Search for the cell housing the specified text and yield its [x, y] center coordinate. 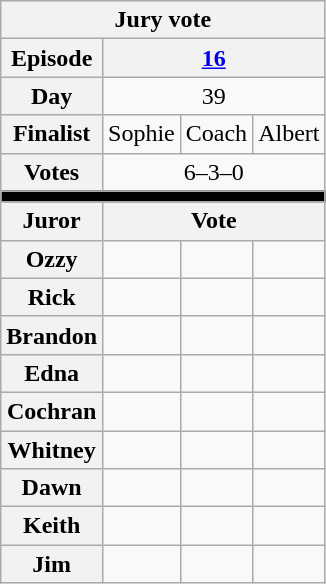
6–3–0 [214, 172]
Whitney [52, 449]
Finalist [52, 134]
Rick [52, 297]
Ozzy [52, 259]
Dawn [52, 488]
39 [214, 96]
Coach [216, 134]
16 [214, 58]
Episode [52, 58]
Votes [52, 172]
Edna [52, 373]
Vote [214, 221]
Jim [52, 564]
Albert [289, 134]
Cochran [52, 411]
Sophie [142, 134]
Brandon [52, 335]
Keith [52, 526]
Day [52, 96]
Juror [52, 221]
Jury vote [163, 20]
